Find where the given text appears and provide that cell's center as (X, Y) coordinate. 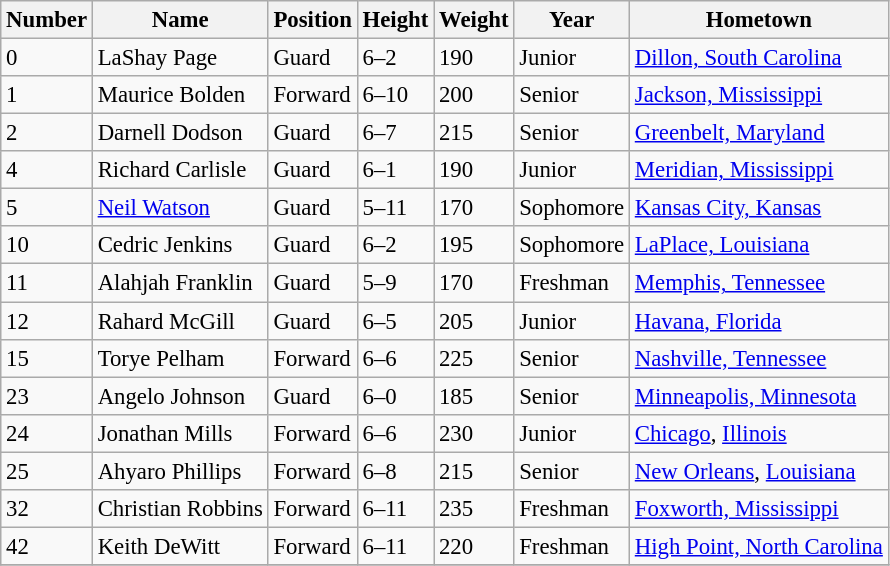
6–1 (395, 170)
5–11 (395, 208)
Number (47, 20)
Height (395, 20)
LaPlace, Louisiana (758, 245)
11 (47, 283)
Name (180, 20)
Position (312, 20)
Cedric Jenkins (180, 245)
Torye Pelham (180, 358)
Greenbelt, Maryland (758, 133)
6–10 (395, 95)
25 (47, 471)
10 (47, 245)
Hometown (758, 20)
15 (47, 358)
6–8 (395, 471)
220 (474, 546)
5–9 (395, 283)
High Point, North Carolina (758, 546)
6–5 (395, 321)
Maurice Bolden (180, 95)
24 (47, 433)
42 (47, 546)
Havana, Florida (758, 321)
Alahjah Franklin (180, 283)
195 (474, 245)
230 (474, 433)
12 (47, 321)
Foxworth, Mississippi (758, 509)
New Orleans, Louisiana (758, 471)
Weight (474, 20)
1 (47, 95)
Rahard McGill (180, 321)
Ahyaro Phillips (180, 471)
Jonathan Mills (180, 433)
Dillon, South Carolina (758, 58)
Richard Carlisle (180, 170)
185 (474, 396)
Neil Watson (180, 208)
205 (474, 321)
Jackson, Mississippi (758, 95)
LaShay Page (180, 58)
Christian Robbins (180, 509)
0 (47, 58)
225 (474, 358)
Angelo Johnson (180, 396)
235 (474, 509)
200 (474, 95)
2 (47, 133)
Year (572, 20)
Meridian, Mississippi (758, 170)
32 (47, 509)
Kansas City, Kansas (758, 208)
Nashville, Tennessee (758, 358)
Memphis, Tennessee (758, 283)
Keith DeWitt (180, 546)
4 (47, 170)
23 (47, 396)
5 (47, 208)
6–7 (395, 133)
Chicago, Illinois (758, 433)
6–0 (395, 396)
Minneapolis, Minnesota (758, 396)
Darnell Dodson (180, 133)
